Pinpoint the cell where the given text exists, returning its [X, Y] midpoint coordinate. 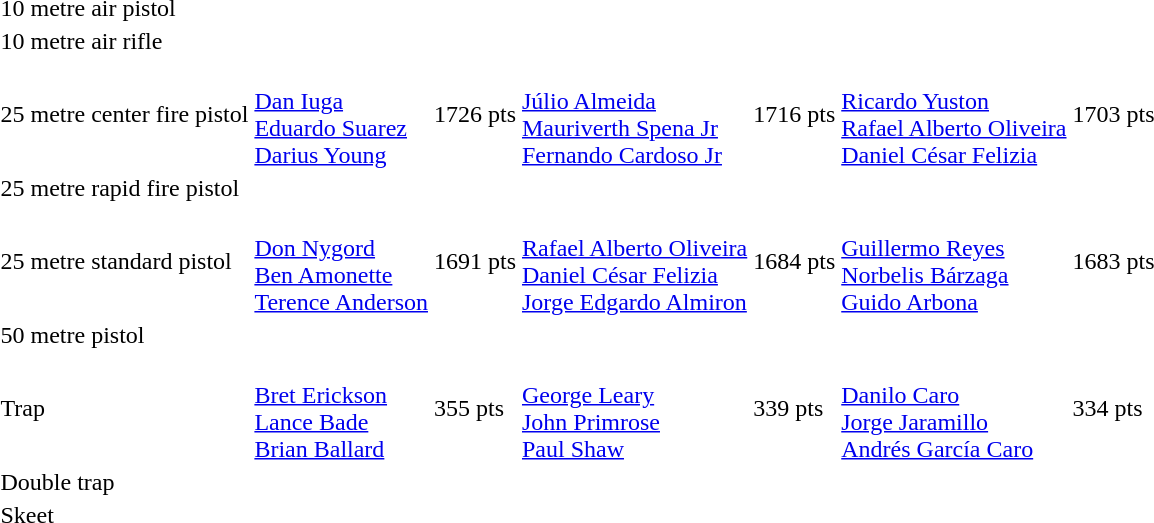
1684 pts [794, 262]
1726 pts [474, 114]
Ricardo YustonRafael Alberto OliveiraDaniel César Felizia [954, 114]
Bret EricksonLance BadeBrian Ballard [342, 408]
Guillermo ReyesNorbelis BárzagaGuido Arbona [954, 262]
Júlio AlmeidaMauriverth Spena JrFernando Cardoso Jr [634, 114]
339 pts [794, 408]
Dan IugaEduardo SuarezDarius Young [342, 114]
1716 pts [794, 114]
355 pts [474, 408]
George LearyJohn PrimrosePaul Shaw [634, 408]
Don NygordBen AmonetteTerence Anderson [342, 262]
1691 pts [474, 262]
Rafael Alberto OliveiraDaniel César FeliziaJorge Edgardo Almiron [634, 262]
Danilo CaroJorge JaramilloAndrés García Caro [954, 408]
